Output the [x, y] coordinate of the center of the cell containing the given text.  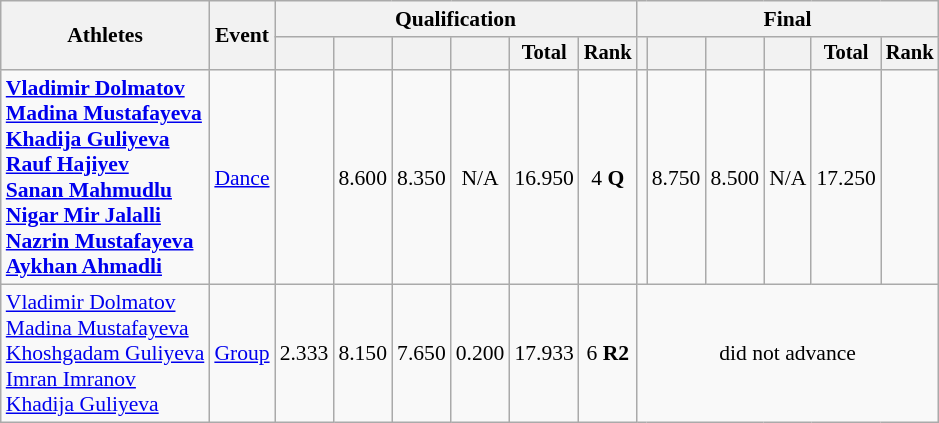
17.250 [846, 177]
Event [242, 36]
Athletes [106, 36]
8.600 [362, 177]
did not advance [788, 354]
16.950 [544, 177]
8.150 [362, 354]
8.750 [676, 177]
Group [242, 354]
0.200 [480, 354]
Final [788, 19]
Qualification [456, 19]
Dance [242, 177]
17.933 [544, 354]
Vladimir DolmatovMadina MustafayevaKhadija GuliyevaRauf HajiyevSanan MahmudluNigar Mir JalalliNazrin MustafayevaAykhan Ahmadli [106, 177]
8.500 [734, 177]
8.350 [422, 177]
6 R2 [608, 354]
4 Q [608, 177]
2.333 [304, 354]
7.650 [422, 354]
Vladimir DolmatovMadina MustafayevaKhoshgadam GuliyevaImran ImranovKhadija Guliyeva [106, 354]
